From the cell containing the given text, extract its center point as (X, Y) coordinate. 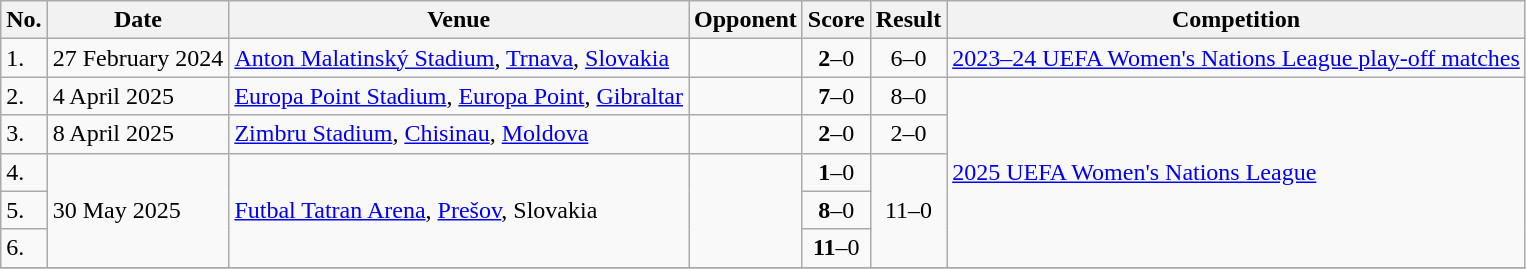
27 February 2024 (138, 58)
4. (24, 172)
Anton Malatinský Stadium, Trnava, Slovakia (459, 58)
6–0 (908, 58)
2025 UEFA Women's Nations League (1236, 172)
Europa Point Stadium, Europa Point, Gibraltar (459, 96)
Date (138, 20)
30 May 2025 (138, 210)
6. (24, 248)
2. (24, 96)
Opponent (746, 20)
Venue (459, 20)
1–0 (836, 172)
Result (908, 20)
8 April 2025 (138, 134)
Score (836, 20)
Futbal Tatran Arena, Prešov, Slovakia (459, 210)
7–0 (836, 96)
Competition (1236, 20)
No. (24, 20)
4 April 2025 (138, 96)
1. (24, 58)
Zimbru Stadium, Chisinau, Moldova (459, 134)
5. (24, 210)
2023–24 UEFA Women's Nations League play-off matches (1236, 58)
3. (24, 134)
